Extract the (X, Y) coordinate from the center of the cell holding the provided text.  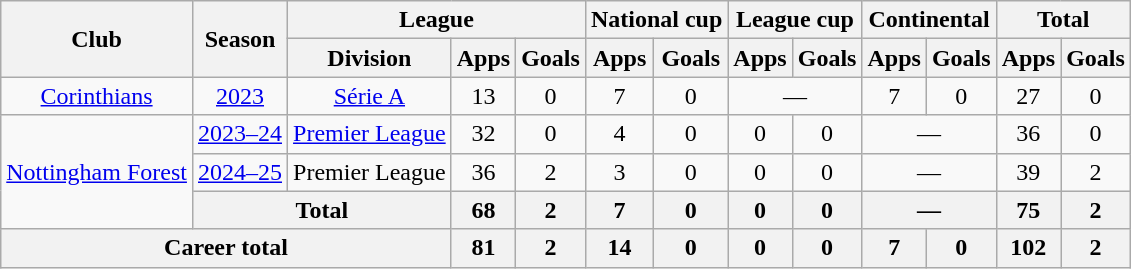
Season (240, 39)
81 (483, 248)
13 (483, 96)
National cup (656, 20)
Nottingham Forest (97, 172)
Career total (226, 248)
75 (1028, 210)
4 (619, 134)
2024–25 (240, 172)
League cup (795, 20)
Division (370, 58)
League (437, 20)
2023 (240, 96)
68 (483, 210)
3 (619, 172)
Corinthians (97, 96)
102 (1028, 248)
Série A (370, 96)
27 (1028, 96)
Continental (929, 20)
Club (97, 39)
14 (619, 248)
2023–24 (240, 134)
32 (483, 134)
39 (1028, 172)
